Scan for the cell matching the given text and deliver its (x, y) coordinate at center. 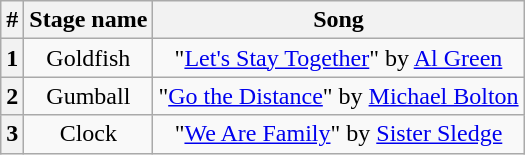
Stage name (88, 20)
"We Are Family" by Sister Sledge (338, 134)
Gumball (88, 96)
"Let's Stay Together" by Al Green (338, 58)
Goldfish (88, 58)
"Go the Distance" by Michael Bolton (338, 96)
Clock (88, 134)
1 (12, 58)
3 (12, 134)
# (12, 20)
2 (12, 96)
Song (338, 20)
